Extract the [x, y] coordinate from the center of the cell holding the provided text.  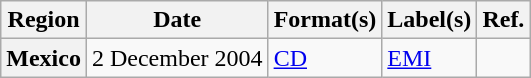
Format(s) [325, 20]
Ref. [504, 20]
CD [325, 58]
Date [177, 20]
Mexico [44, 58]
Label(s) [430, 20]
EMI [430, 58]
2 December 2004 [177, 58]
Region [44, 20]
